Locate the cell with the specified text and output its [x, y] center coordinate. 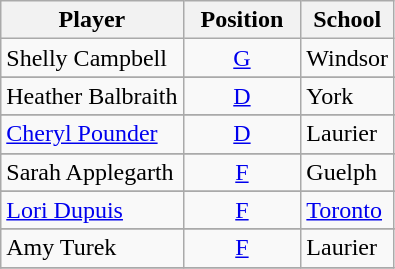
York [348, 96]
Player [92, 20]
Windsor [348, 58]
Heather Balbraith [92, 96]
Toronto [348, 210]
Lori Dupuis [92, 210]
School [348, 20]
G [242, 58]
Shelly Campbell [92, 58]
Cheryl Pounder [92, 134]
Amy Turek [92, 248]
Guelph [348, 172]
Sarah Applegarth [92, 172]
Position [242, 20]
